Find where the given text appears and provide that cell's center as [X, Y] coordinate. 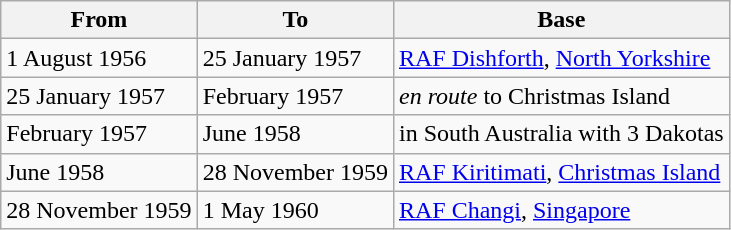
RAF Kiritimati, Christmas Island [561, 172]
RAF Changi, Singapore [561, 210]
Base [561, 20]
1 May 1960 [295, 210]
From [99, 20]
1 August 1956 [99, 58]
To [295, 20]
en route to Christmas Island [561, 96]
RAF Dishforth, North Yorkshire [561, 58]
in South Australia with 3 Dakotas [561, 134]
